Determine the (X, Y) coordinate at the center of the cell enclosing the given text.  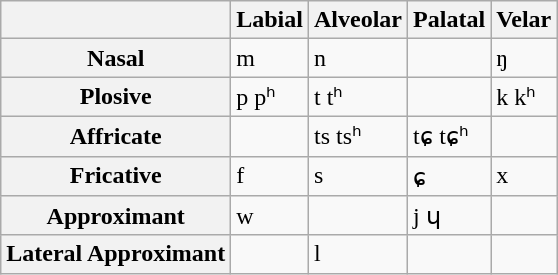
Palatal (450, 20)
p pʰ (270, 97)
j ɥ (450, 216)
Labial (270, 20)
x (524, 176)
l (358, 254)
Lateral Approximant (116, 254)
s (358, 176)
n (358, 58)
Velar (524, 20)
ŋ (524, 58)
Approximant (116, 216)
k kʰ (524, 97)
ɕ (450, 176)
t tʰ (358, 97)
tɕ tɕʰ (450, 136)
ts tsʰ (358, 136)
f (270, 176)
w (270, 216)
Plosive (116, 97)
Nasal (116, 58)
Alveolar (358, 20)
m (270, 58)
Affricate (116, 136)
Fricative (116, 176)
